Detect which cell encompasses the target text, then output its (X, Y) center coordinate. 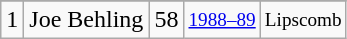
1 (12, 20)
Lipscomb (303, 20)
1988–89 (222, 20)
Joe Behling (86, 20)
58 (166, 20)
